Search for the cell housing the specified text and yield its [X, Y] center coordinate. 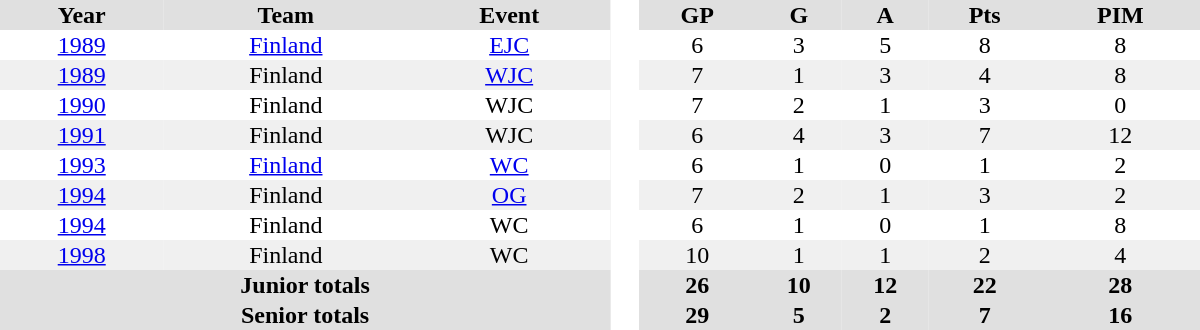
Senior totals [305, 315]
29 [697, 315]
Year [82, 15]
1993 [82, 165]
EJC [509, 45]
1998 [82, 255]
PIM [1120, 15]
1990 [82, 105]
16 [1120, 315]
Event [509, 15]
G [798, 15]
22 [985, 285]
Junior totals [305, 285]
1991 [82, 135]
A [886, 15]
Team [286, 15]
OG [509, 195]
Pts [985, 15]
26 [697, 285]
GP [697, 15]
28 [1120, 285]
